Return the [X, Y] coordinate for the center point of the cell that contains the specified text.  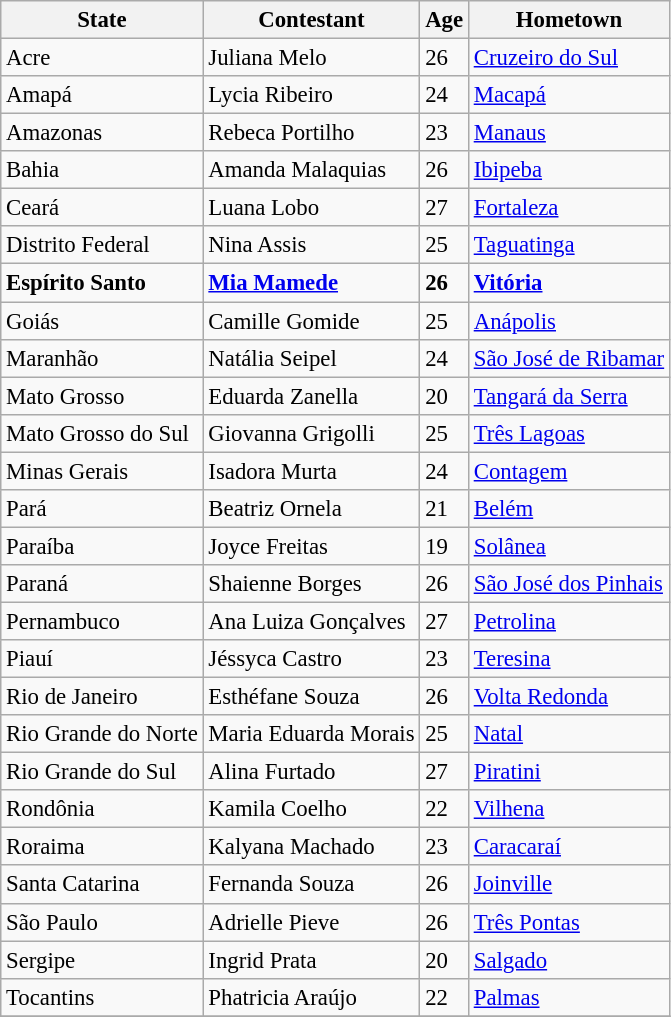
Contestant [312, 20]
Mato Grosso [102, 396]
Hometown [568, 20]
Três Pontas [568, 922]
Tocantins [102, 997]
Manaus [568, 133]
Tangará da Serra [568, 396]
Camille Gomide [312, 321]
Rondônia [102, 809]
Volta Redonda [568, 697]
Maranhão [102, 358]
Giovanna Grigolli [312, 433]
Solânea [568, 546]
Natália Seipel [312, 358]
Piratini [568, 772]
Rebeca Portilho [312, 133]
Eduarda Zanella [312, 396]
Salgado [568, 960]
Joinville [568, 885]
Rio de Janeiro [102, 697]
São Paulo [102, 922]
Joyce Freitas [312, 546]
Adrielle Pieve [312, 922]
Paraíba [102, 546]
Ingrid Prata [312, 960]
Taguatinga [568, 245]
Fortaleza [568, 208]
Caracaraí [568, 847]
Phatricia Araújo [312, 997]
Espírito Santo [102, 283]
Vitória [568, 283]
21 [444, 509]
Minas Gerais [102, 471]
Anápolis [568, 321]
Ibipeba [568, 170]
Contagem [568, 471]
Kamila Coelho [312, 809]
Palmas [568, 997]
Lycia Ribeiro [312, 95]
Acre [102, 58]
Rio Grande do Norte [102, 734]
Jéssyca Castro [312, 659]
Isadora Murta [312, 471]
Esthéfane Souza [312, 697]
Vilhena [568, 809]
Fernanda Souza [312, 885]
Kalyana Machado [312, 847]
Ana Luiza Gonçalves [312, 621]
Luana Lobo [312, 208]
Pernambuco [102, 621]
Mia Mamede [312, 283]
Juliana Melo [312, 58]
Mato Grosso do Sul [102, 433]
Rio Grande do Sul [102, 772]
Três Lagoas [568, 433]
Shaienne Borges [312, 584]
State [102, 20]
Paraná [102, 584]
Goiás [102, 321]
Distrito Federal [102, 245]
Amapá [102, 95]
Teresina [568, 659]
Belém [568, 509]
Cruzeiro do Sul [568, 58]
Amazonas [102, 133]
Piauí [102, 659]
Nina Assis [312, 245]
São José dos Pinhais [568, 584]
Macapá [568, 95]
Sergipe [102, 960]
Alina Furtado [312, 772]
Beatriz Ornela [312, 509]
Pará [102, 509]
Natal [568, 734]
Santa Catarina [102, 885]
Bahia [102, 170]
Roraima [102, 847]
Maria Eduarda Morais [312, 734]
Petrolina [568, 621]
São José de Ribamar [568, 358]
Ceará [102, 208]
19 [444, 546]
Age [444, 20]
Amanda Malaquias [312, 170]
